From the cell containing the given text, extract its center point as [X, Y] coordinate. 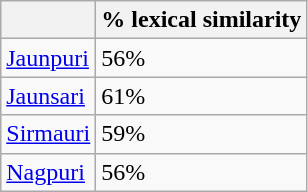
Nagpuri [48, 172]
Jaunsari [48, 96]
61% [202, 96]
59% [202, 134]
Sirmauri [48, 134]
Jaunpuri [48, 58]
% lexical similarity [202, 20]
